Pinpoint the cell where the given text exists, returning its [x, y] midpoint coordinate. 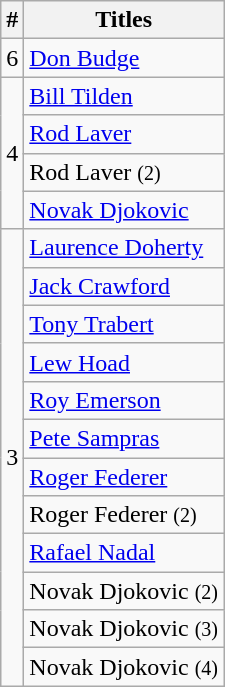
Novak Djokovic (3) [124, 629]
Tony Trabert [124, 324]
4 [12, 153]
# [12, 20]
Rod Laver [124, 134]
Rafael Nadal [124, 553]
6 [12, 58]
Pete Sampras [124, 438]
Bill Tilden [124, 96]
Roger Federer [124, 477]
Titles [124, 20]
Novak Djokovic (4) [124, 667]
Don Budge [124, 58]
Rod Laver (2) [124, 172]
Roger Federer (2) [124, 515]
Lew Hoad [124, 362]
3 [12, 458]
Novak Djokovic [124, 210]
Jack Crawford [124, 286]
Laurence Doherty [124, 248]
Novak Djokovic (2) [124, 591]
Roy Emerson [124, 400]
